Pinpoint the cell where the given text exists, returning its [X, Y] midpoint coordinate. 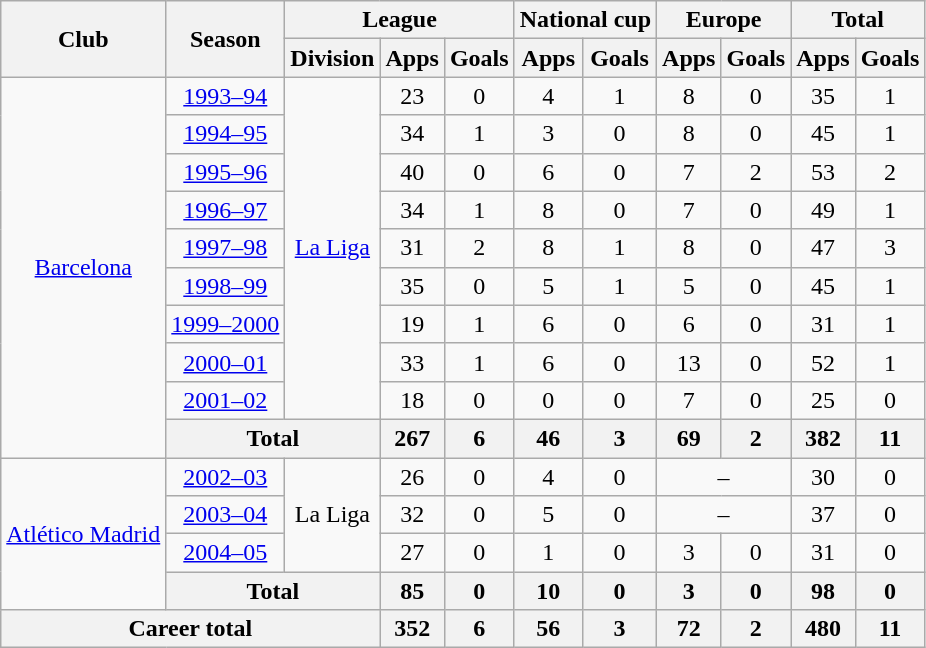
40 [412, 172]
1998–99 [226, 286]
2002–03 [226, 477]
19 [412, 324]
National cup [585, 20]
69 [689, 438]
1994–95 [226, 134]
1999–2000 [226, 324]
1993–94 [226, 96]
27 [412, 553]
98 [823, 591]
23 [412, 96]
2000–01 [226, 362]
52 [823, 362]
53 [823, 172]
33 [412, 362]
30 [823, 477]
13 [689, 362]
1996–97 [226, 210]
26 [412, 477]
1997–98 [226, 248]
480 [823, 629]
267 [412, 438]
10 [548, 591]
46 [548, 438]
32 [412, 515]
2004–05 [226, 553]
Europe [724, 20]
56 [548, 629]
Division [332, 58]
72 [689, 629]
25 [823, 400]
League [400, 20]
85 [412, 591]
49 [823, 210]
Barcelona [84, 268]
2003–04 [226, 515]
47 [823, 248]
Atlético Madrid [84, 534]
1995–96 [226, 172]
Career total [190, 629]
2001–02 [226, 400]
Club [84, 39]
37 [823, 515]
352 [412, 629]
382 [823, 438]
Season [226, 39]
18 [412, 400]
